Identify which cell holds the provided text, then report its (X, Y) central coordinate. 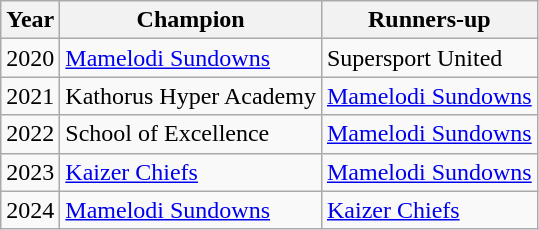
Runners-up (429, 20)
Year (30, 20)
Supersport United (429, 58)
School of Excellence (191, 134)
2024 (30, 210)
2023 (30, 172)
Kathorus Hyper Academy (191, 96)
2022 (30, 134)
Champion (191, 20)
2020 (30, 58)
2021 (30, 96)
